Capture the cell that displays the provided text and extract its (X, Y) central coordinate. 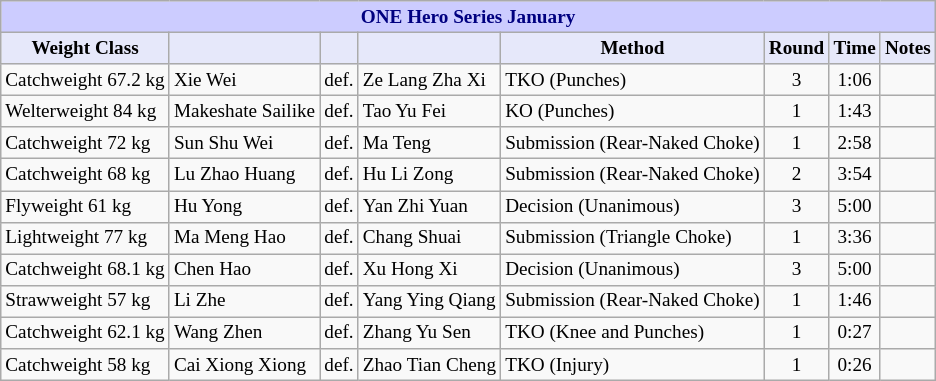
Ma Teng (429, 143)
TKO (Injury) (633, 365)
2:58 (854, 143)
ONE Hero Series January (468, 17)
3:54 (854, 175)
TKO (Knee and Punches) (633, 333)
Xu Hong Xi (429, 270)
Hu Yong (244, 206)
Li Zhe (244, 301)
Chang Shuai (429, 238)
Strawweight 57 kg (86, 301)
Lightweight 77 kg (86, 238)
Zhao Tian Cheng (429, 365)
Xie Wei (244, 80)
Catchweight 58 kg (86, 365)
1:06 (854, 80)
1:43 (854, 111)
Chen Hao (244, 270)
TKO (Punches) (633, 80)
Ze Lang Zha Xi (429, 80)
Makeshate Sailike (244, 111)
Welterweight 84 kg (86, 111)
Catchweight 67.2 kg (86, 80)
Method (633, 48)
Cai Xiong Xiong (244, 365)
Yang Ying Qiang (429, 301)
Tao Yu Fei (429, 111)
Hu Li Zong (429, 175)
Weight Class (86, 48)
Catchweight 72 kg (86, 143)
Zhang Yu Sen (429, 333)
0:26 (854, 365)
Notes (908, 48)
Flyweight 61 kg (86, 206)
1:46 (854, 301)
KO (Punches) (633, 111)
Round (796, 48)
Lu Zhao Huang (244, 175)
Catchweight 62.1 kg (86, 333)
Sun Shu Wei (244, 143)
Ma Meng Hao (244, 238)
Catchweight 68.1 kg (86, 270)
Catchweight 68 kg (86, 175)
Wang Zhen (244, 333)
3:36 (854, 238)
0:27 (854, 333)
Time (854, 48)
2 (796, 175)
Submission (Triangle Choke) (633, 238)
Yan Zhi Yuan (429, 206)
